Locate the cell with the specified text and output its [X, Y] center coordinate. 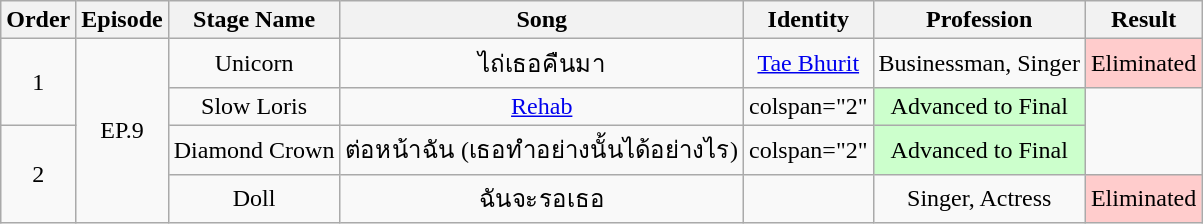
ไถ่เธอคืนมา [542, 64]
Stage Name [254, 20]
Episode [122, 20]
Profession [979, 20]
Singer, Actress [979, 198]
Businessman, Singer [979, 64]
ฉันจะรอเธอ [542, 198]
Slow Loris [254, 106]
Doll [254, 198]
EP.9 [122, 131]
Identity [809, 20]
Tae Bhurit [809, 64]
Diamond Crown [254, 150]
Rehab [542, 106]
2 [38, 174]
ต่อหน้าฉัน (เธอทำอย่างนั้นได้อย่างไร) [542, 150]
Unicorn [254, 64]
1 [38, 82]
Result [1143, 20]
Song [542, 20]
Order [38, 20]
